For the text-containing cell, return its midpoint in (X, Y) coordinate format. 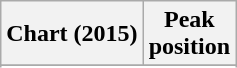
Chart (2015) (72, 34)
Peakposition (189, 34)
